From the cell containing the given text, extract its center point as [x, y] coordinate. 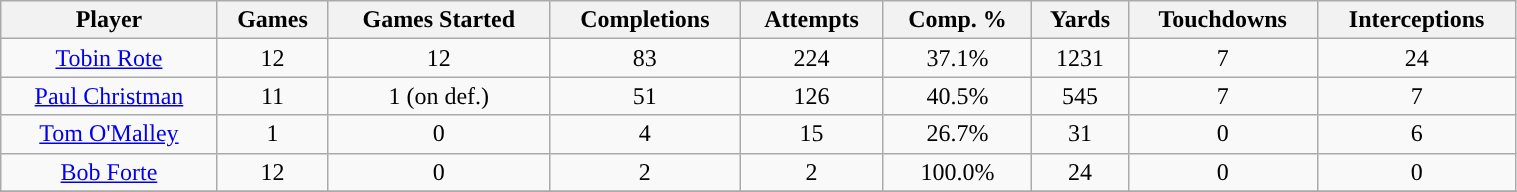
Tom O'Malley [109, 134]
Yards [1080, 20]
1 (on def.) [439, 96]
Completions [645, 20]
Bob Forte [109, 172]
15 [812, 134]
26.7% [958, 134]
6 [1416, 134]
Interceptions [1416, 20]
83 [645, 58]
31 [1080, 134]
Attempts [812, 20]
545 [1080, 96]
Player [109, 20]
Comp. % [958, 20]
51 [645, 96]
1 [272, 134]
Touchdowns [1222, 20]
Tobin Rote [109, 58]
1231 [1080, 58]
11 [272, 96]
126 [812, 96]
Games [272, 20]
40.5% [958, 96]
Paul Christman [109, 96]
224 [812, 58]
4 [645, 134]
100.0% [958, 172]
37.1% [958, 58]
Games Started [439, 20]
